From the cell containing the given text, extract its center point as [x, y] coordinate. 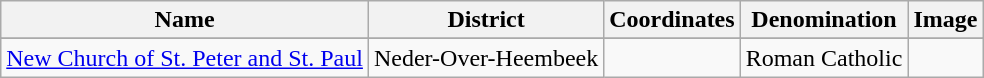
District [486, 20]
Name [185, 20]
Coordinates [672, 20]
Roman Catholic [824, 58]
Neder-Over-Heembeek [486, 58]
Denomination [824, 20]
New Church of St. Peter and St. Paul [185, 58]
Image [946, 20]
